Scan for the cell matching the given text and deliver its [X, Y] coordinate at center. 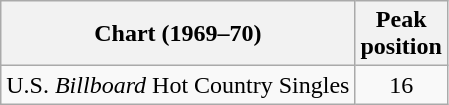
Chart (1969–70) [178, 34]
16 [401, 85]
Peakposition [401, 34]
U.S. Billboard Hot Country Singles [178, 85]
